Identify which cell holds the provided text, then report its [x, y] central coordinate. 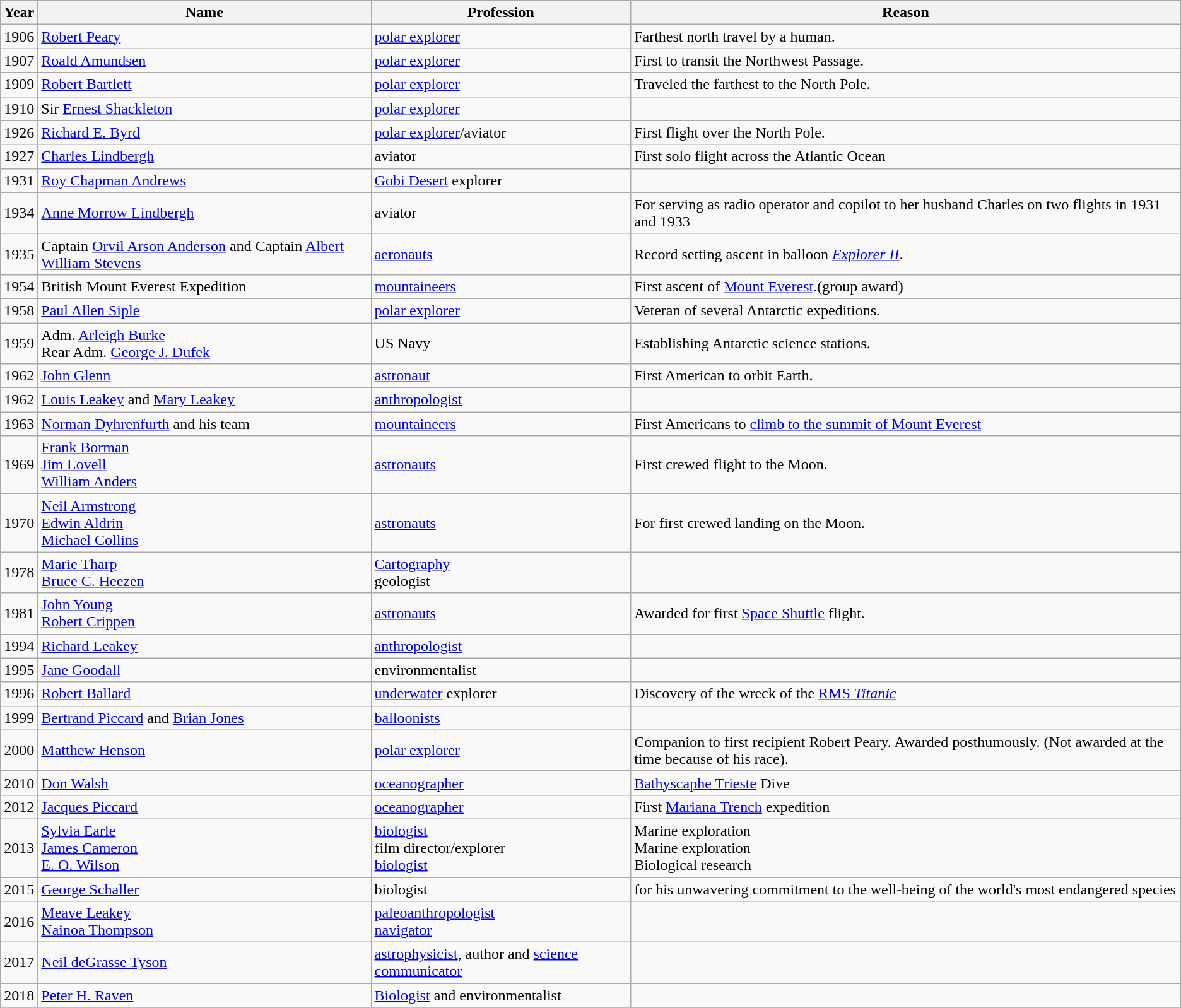
First Mariana Trench expedition [906, 807]
1934 [19, 213]
Charles Lindbergh [204, 156]
2000 [19, 751]
Bertrand Piccard and Brian Jones [204, 718]
Frank BormanJim LovellWilliam Anders [204, 465]
John YoungRobert Crippen [204, 613]
1970 [19, 523]
Companion to first recipient Robert Peary. Awarded posthumously. (Not awarded at the time because of his race). [906, 751]
Robert Peary [204, 37]
First to transit the Northwest Passage. [906, 61]
Name [204, 13]
2013 [19, 848]
Anne Morrow Lindbergh [204, 213]
For first crewed landing on the Moon. [906, 523]
1963 [19, 424]
1907 [19, 61]
astronaut [501, 376]
1978 [19, 573]
Farthest north travel by a human. [906, 37]
Reason [906, 13]
First crewed flight to the Moon. [906, 465]
First American to orbit Earth. [906, 376]
astrophysicist, author and science communicator [501, 963]
Robert Bartlett [204, 85]
Matthew Henson [204, 751]
Neil deGrasse Tyson [204, 963]
Roald Amundsen [204, 61]
underwater explorer [501, 694]
First Americans to climb to the summit of Mount Everest [906, 424]
1959 [19, 343]
environmentalist [501, 670]
1906 [19, 37]
Marie Tharp Bruce C. Heezen [204, 573]
Peter H. Raven [204, 995]
1958 [19, 310]
John Glenn [204, 376]
Marine exploration Marine exploration Biological research [906, 848]
1999 [19, 718]
1954 [19, 286]
1926 [19, 132]
First solo flight across the Atlantic Ocean [906, 156]
Veteran of several Antarctic expeditions. [906, 310]
Richard Leakey [204, 646]
US Navy [501, 343]
1981 [19, 613]
2010 [19, 783]
Robert Ballard [204, 694]
1927 [19, 156]
1969 [19, 465]
Sir Ernest Shackleton [204, 108]
1910 [19, 108]
Profession [501, 13]
Richard E. Byrd [204, 132]
biologist [501, 889]
balloonists [501, 718]
Roy Chapman Andrews [204, 180]
Paul Allen Siple [204, 310]
Meave Leakey Nainoa Thompson [204, 922]
Jacques Piccard [204, 807]
Bathyscaphe Trieste Dive [906, 783]
Jane Goodall [204, 670]
2016 [19, 922]
Establishing Antarctic science stations. [906, 343]
First ascent of Mount Everest.(group award) [906, 286]
Biologist and environmentalist [501, 995]
Cartography geologist [501, 573]
2018 [19, 995]
biologist film director/explorer biologist [501, 848]
British Mount Everest Expedition [204, 286]
1996 [19, 694]
Gobi Desert explorer [501, 180]
First flight over the North Pole. [906, 132]
1935 [19, 254]
Year [19, 13]
1909 [19, 85]
Louis Leakey and Mary Leakey [204, 400]
polar explorer/aviator [501, 132]
for his unwavering commitment to the well-being of the world's most endangered species [906, 889]
1994 [19, 646]
Neil ArmstrongEdwin AldrinMichael Collins [204, 523]
1995 [19, 670]
1931 [19, 180]
aeronauts [501, 254]
For serving as radio operator and copilot to her husband Charles on two flights in 1931 and 1933 [906, 213]
Discovery of the wreck of the RMS Titanic [906, 694]
2015 [19, 889]
Awarded for first Space Shuttle flight. [906, 613]
Adm. Arleigh Burke Rear Adm. George J. Dufek [204, 343]
2017 [19, 963]
Norman Dyhrenfurth and his team [204, 424]
paleoanthropologist navigator [501, 922]
2012 [19, 807]
Don Walsh [204, 783]
Traveled the farthest to the North Pole. [906, 85]
Sylvia Earle James Cameron E. O. Wilson [204, 848]
Captain Orvil Arson Anderson and Captain Albert William Stevens [204, 254]
Record setting ascent in balloon Explorer II. [906, 254]
George Schaller [204, 889]
